Return the [X, Y] coordinate for the center point of the cell that contains the specified text.  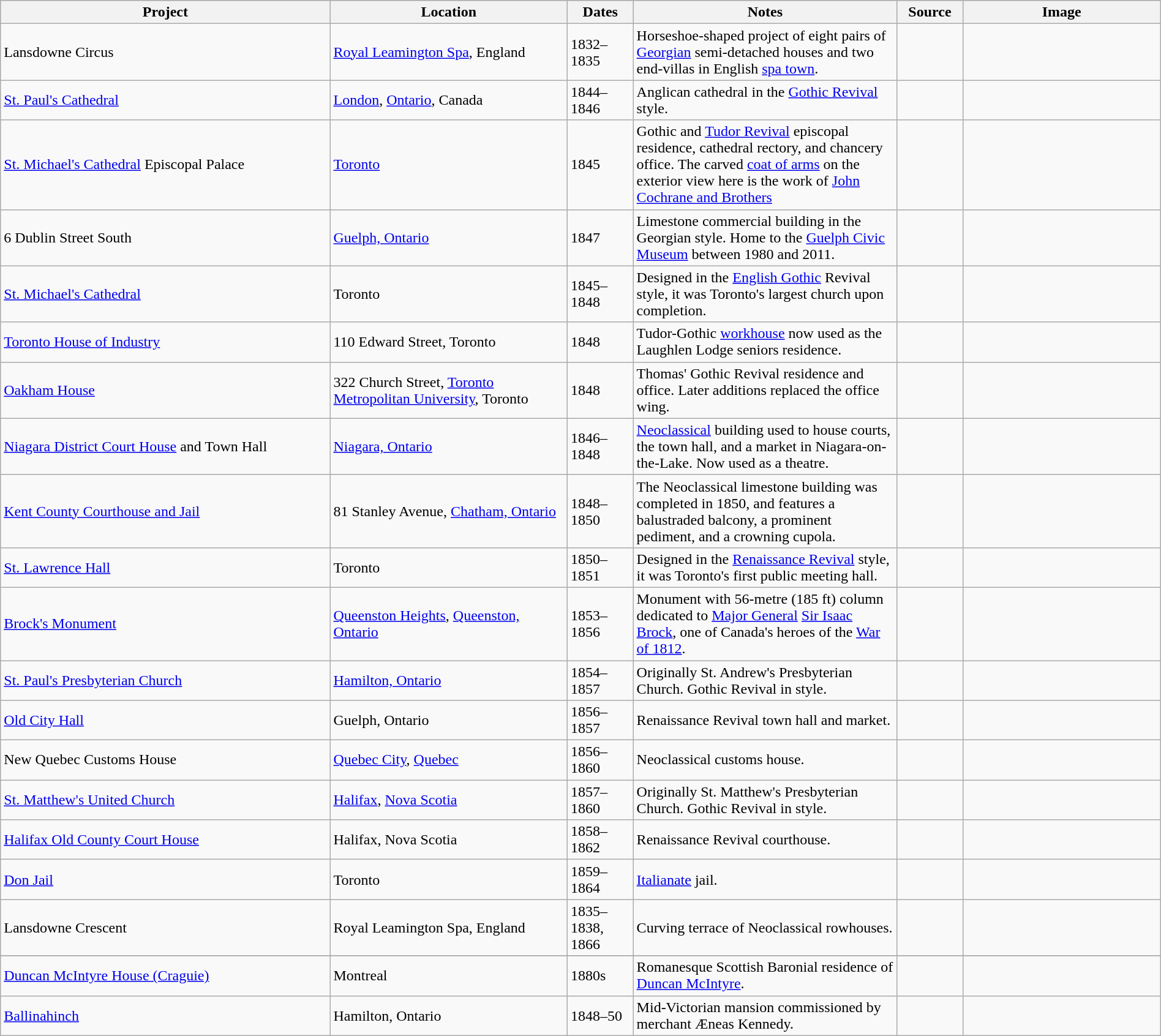
Niagara, Ontario [448, 446]
St. Michael's Cathedral [165, 294]
Old City Hall [165, 720]
Tudor-Gothic workhouse now used as the Laughlen Lodge seniors residence. [765, 342]
St. Paul's Cathedral [165, 100]
Lansdowne Circus [165, 52]
322 Church Street, Toronto Metropolitan University, Toronto [448, 390]
Brock's Monument [165, 623]
Designed in the English Gothic Revival style, it was Toronto's largest church upon completion. [765, 294]
St. Lawrence Hall [165, 567]
Mid-Victorian mansion commissioned by merchant Æneas Kennedy. [765, 1015]
1859–1864 [600, 879]
St. Michael's Cathedral Episcopal Palace [165, 165]
1853–1856 [600, 623]
1880s [600, 976]
St. Matthew's United Church [165, 800]
1854–1857 [600, 680]
Ballinahinch [165, 1015]
110 Edward Street, Toronto [448, 342]
Toronto House of Industry [165, 342]
Neoclassical customs house. [765, 760]
Thomas' Gothic Revival residence and office. Later additions replaced the office wing. [765, 390]
Image [1062, 12]
Limestone commercial building in the Georgian style. Home to the Guelph Civic Museum between 1980 and 2011. [765, 238]
Dates [600, 12]
Romanesque Scottish Baronial residence of Duncan McIntyre. [765, 976]
Source [930, 12]
6 Dublin Street South [165, 238]
Anglican cathedral in the Gothic Revival style. [765, 100]
Quebec City, Quebec [448, 760]
Kent County Courthouse and Jail [165, 511]
1848–1850 [600, 511]
1858–1862 [600, 840]
Monument with 56-metre (185 ft) column dedicated to Major General Sir Isaac Brock, one of Canada's heroes of the War of 1812. [765, 623]
1845–1848 [600, 294]
1856–1857 [600, 720]
Duncan McIntyre House (Craguie) [165, 976]
1856–1860 [600, 760]
1848–50 [600, 1015]
1846–1848 [600, 446]
Horseshoe-shaped project of eight pairs of Georgian semi-detached houses and two end-villas in English spa town. [765, 52]
Designed in the Renaissance Revival style, it was Toronto's first public meeting hall. [765, 567]
Project [165, 12]
1835–1838, 1866 [600, 928]
Originally St. Andrew's Presbyterian Church. Gothic Revival in style. [765, 680]
81 Stanley Avenue, Chatham, Ontario [448, 511]
Montreal [448, 976]
Oakham House [165, 390]
1832–1835 [600, 52]
New Quebec Customs House [165, 760]
Niagara District Court House and Town Hall [165, 446]
1857–1860 [600, 800]
Renaissance Revival courthouse. [765, 840]
Italianate jail. [765, 879]
St. Paul's Presbyterian Church [165, 680]
Queenston Heights, Queenston, Ontario [448, 623]
Renaissance Revival town hall and market. [765, 720]
Notes [765, 12]
Curving terrace of Neoclassical rowhouses. [765, 928]
Originally St. Matthew's Presbyterian Church. Gothic Revival in style. [765, 800]
1847 [600, 238]
Neoclassical building used to house courts, the town hall, and a market in Niagara-on-the-Lake. Now used as a theatre. [765, 446]
Location [448, 12]
Don Jail [165, 879]
1844–1846 [600, 100]
London, Ontario, Canada [448, 100]
Halifax Old County Court House [165, 840]
The Neoclassical limestone building was completed in 1850, and features a balustraded balcony, a prominent pediment, and a crowning cupola. [765, 511]
Lansdowne Crescent [165, 928]
1850–1851 [600, 567]
1845 [600, 165]
